Return [x, y] of the center of cell containing provided text 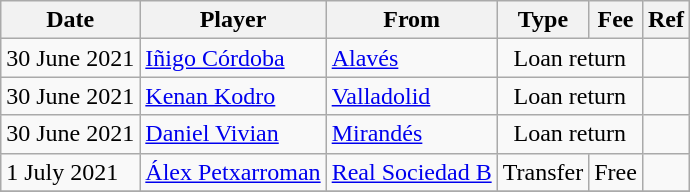
Player [233, 20]
From [412, 20]
Date [70, 20]
Fee [616, 20]
Alavés [412, 58]
Álex Petxarroman [233, 172]
Transfer [543, 172]
Kenan Kodro [233, 96]
Ref [666, 20]
Valladolid [412, 96]
Iñigo Córdoba [233, 58]
Type [543, 20]
Free [616, 172]
Mirandés [412, 134]
Daniel Vivian [233, 134]
1 July 2021 [70, 172]
Real Sociedad B [412, 172]
